Return [X, Y] of the center of cell containing provided text 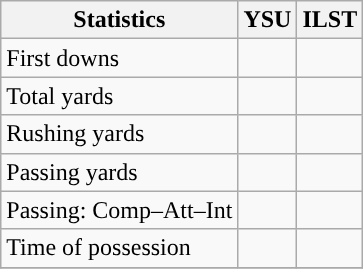
Statistics [120, 20]
Total yards [120, 96]
YSU [268, 20]
Time of possession [120, 248]
Passing: Comp–Att–Int [120, 210]
ILST [330, 20]
Rushing yards [120, 134]
First downs [120, 58]
Passing yards [120, 172]
